Pinpoint the cell where the given text exists, returning its [x, y] midpoint coordinate. 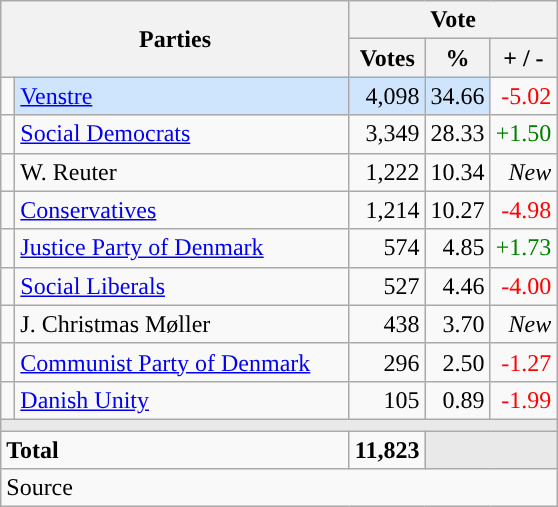
Total [176, 449]
Conservatives [182, 210]
3.70 [458, 324]
4.46 [458, 286]
4.85 [458, 248]
10.34 [458, 172]
Justice Party of Denmark [182, 248]
W. Reuter [182, 172]
% [458, 58]
438 [387, 324]
296 [387, 362]
-5.02 [524, 96]
J. Christmas Møller [182, 324]
Source [279, 488]
Communist Party of Denmark [182, 362]
+1.50 [524, 134]
+1.73 [524, 248]
1,214 [387, 210]
-4.98 [524, 210]
-1.99 [524, 400]
3,349 [387, 134]
Vote [452, 20]
Votes [387, 58]
Parties [176, 39]
4,098 [387, 96]
28.33 [458, 134]
11,823 [387, 449]
Venstre [182, 96]
527 [387, 286]
34.66 [458, 96]
1,222 [387, 172]
2.50 [458, 362]
-1.27 [524, 362]
Social Democrats [182, 134]
Danish Unity [182, 400]
-4.00 [524, 286]
574 [387, 248]
+ / - [524, 58]
0.89 [458, 400]
105 [387, 400]
Social Liberals [182, 286]
10.27 [458, 210]
